Extract the (X, Y) coordinate from the center of the cell holding the provided text.  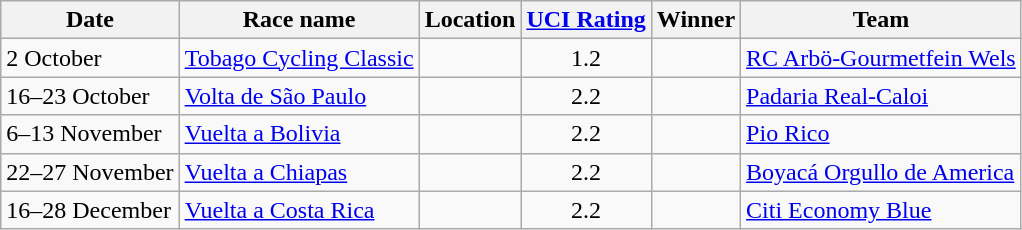
UCI Rating (586, 20)
Vuelta a Chiapas (299, 172)
RC Arbö-Gourmetfein Wels (882, 58)
22–27 November (90, 172)
Padaria Real-Caloi (882, 96)
Tobago Cycling Classic (299, 58)
6–13 November (90, 134)
Date (90, 20)
Location (470, 20)
Winner (696, 20)
16–28 December (90, 210)
Citi Economy Blue (882, 210)
16–23 October (90, 96)
Volta de São Paulo (299, 96)
Vuelta a Costa Rica (299, 210)
Boyacá Orgullo de America (882, 172)
Race name (299, 20)
Pio Rico (882, 134)
Team (882, 20)
1.2 (586, 58)
Vuelta a Bolivia (299, 134)
2 October (90, 58)
